Return [X, Y] of the center of cell containing provided text 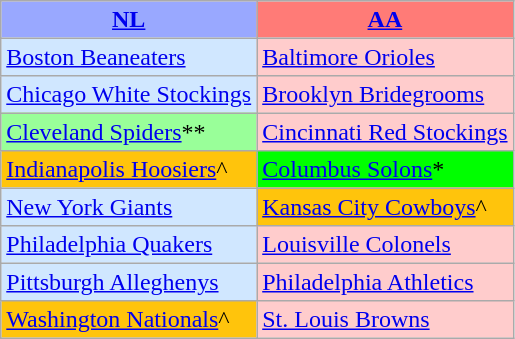
Chicago White Stockings [129, 94]
Philadelphia Quakers [129, 244]
NL [129, 20]
Louisville Colonels [385, 244]
Kansas City Cowboys^ [385, 206]
Pittsburgh Alleghenys [129, 282]
Philadelphia Athletics [385, 282]
New York Giants [129, 206]
Baltimore Orioles [385, 56]
St. Louis Browns [385, 318]
Boston Beaneaters [129, 56]
Brooklyn Bridegrooms [385, 94]
AA [385, 20]
Indianapolis Hoosiers^ [129, 170]
Columbus Solons* [385, 170]
Cleveland Spiders** [129, 132]
Cincinnati Red Stockings [385, 132]
Washington Nationals^ [129, 318]
